Capture the cell that displays the provided text and extract its (x, y) central coordinate. 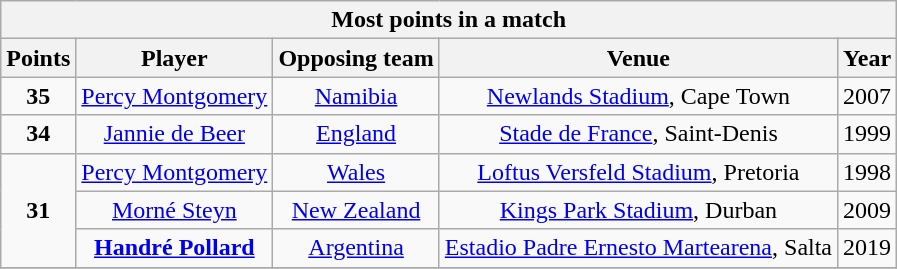
2007 (868, 96)
England (356, 134)
Venue (638, 58)
Handré Pollard (174, 248)
1999 (868, 134)
Player (174, 58)
Wales (356, 172)
Most points in a match (449, 20)
1998 (868, 172)
Argentina (356, 248)
Opposing team (356, 58)
Jannie de Beer (174, 134)
Namibia (356, 96)
2009 (868, 210)
Kings Park Stadium, Durban (638, 210)
Loftus Versfeld Stadium, Pretoria (638, 172)
Stade de France, Saint-Denis (638, 134)
Points (38, 58)
Estadio Padre Ernesto Martearena, Salta (638, 248)
31 (38, 210)
35 (38, 96)
New Zealand (356, 210)
Morné Steyn (174, 210)
Newlands Stadium, Cape Town (638, 96)
Year (868, 58)
2019 (868, 248)
34 (38, 134)
